Scan for the cell matching the given text and deliver its [x, y] coordinate at center. 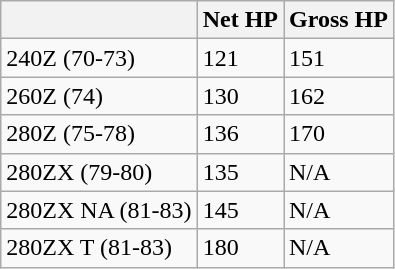
Net HP [240, 20]
135 [240, 172]
121 [240, 58]
130 [240, 96]
280ZX T (81-83) [99, 248]
151 [339, 58]
180 [240, 248]
280ZX (79-80) [99, 172]
170 [339, 134]
280Z (75-78) [99, 134]
260Z (74) [99, 96]
Gross HP [339, 20]
280ZX NA (81-83) [99, 210]
162 [339, 96]
145 [240, 210]
136 [240, 134]
240Z (70-73) [99, 58]
